Return the (X, Y) coordinate for the center point of the cell that contains the specified text.  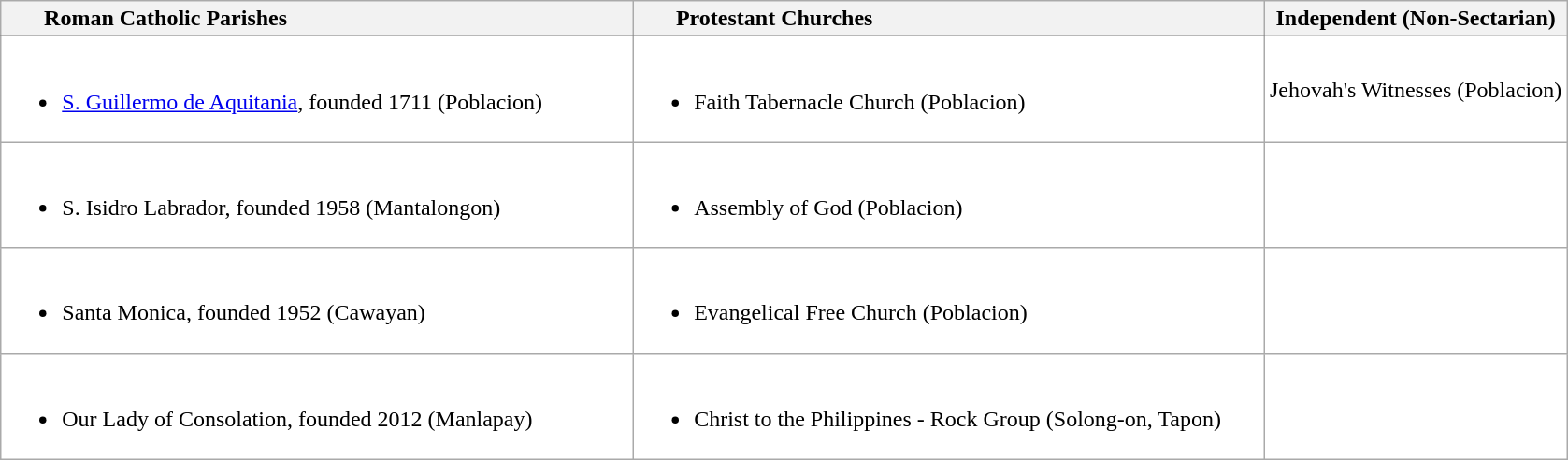
Assembly of God (Poblacion) (949, 194)
Santa Monica, founded 1952 (Cawayan) (317, 301)
Protestant Churches (949, 19)
Christ to the Philippines - Rock Group (Solong-on, Tapon) (949, 406)
Independent (Non-Sectarian) (1416, 19)
Jehovah's Witnesses (Poblacion) (1416, 90)
Roman Catholic Parishes (317, 19)
Evangelical Free Church (Poblacion) (949, 301)
S. Guillermo de Aquitania, founded 1711 (Poblacion) (317, 90)
S. Isidro Labrador, founded 1958 (Mantalongon) (317, 194)
Faith Tabernacle Church (Poblacion) (949, 90)
Our Lady of Consolation, founded 2012 (Manlapay) (317, 406)
